Locate the cell with the specified text and output its [x, y] center coordinate. 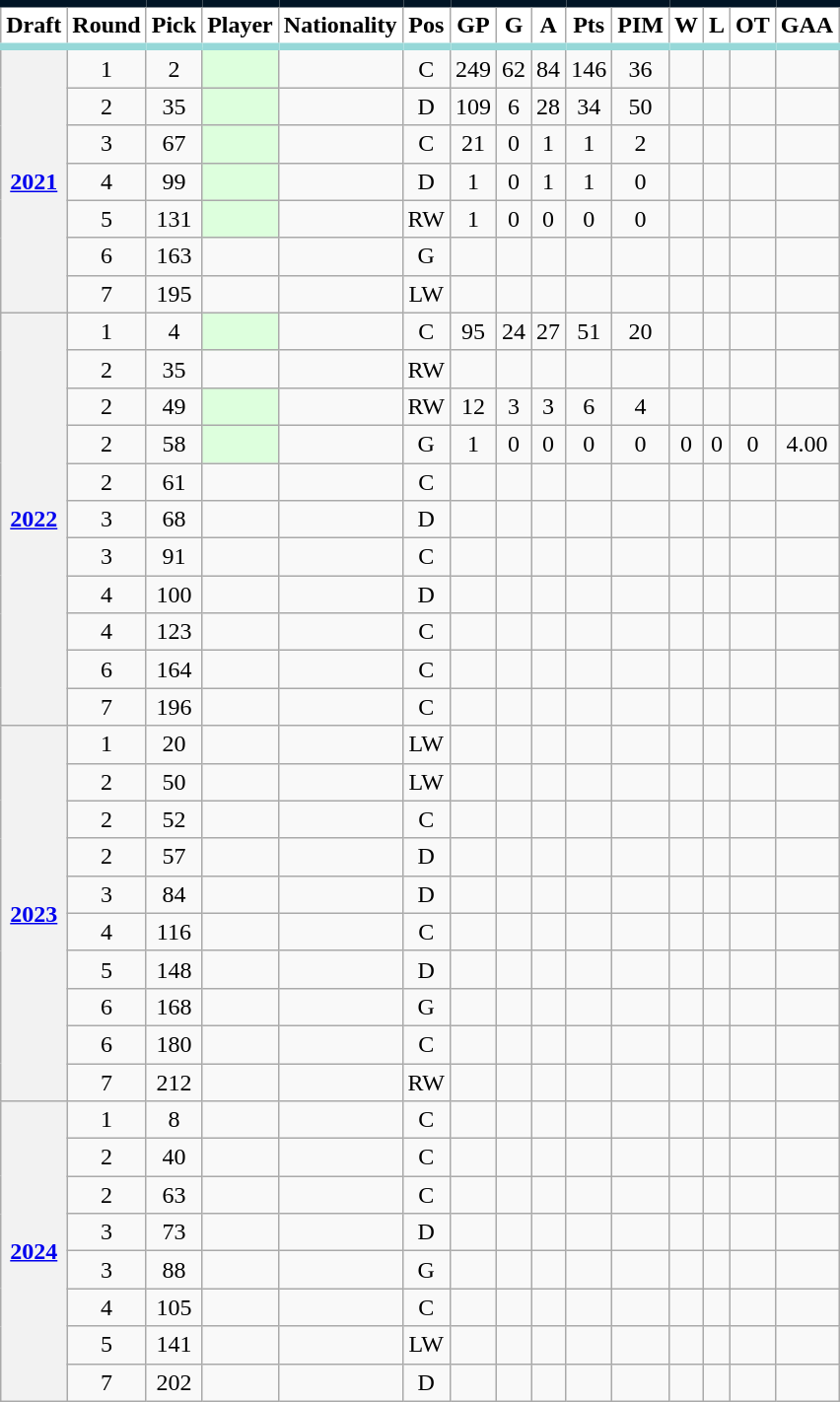
123 [174, 632]
4.00 [806, 444]
2023 [34, 913]
116 [174, 932]
180 [174, 1044]
67 [174, 144]
W [686, 26]
GAA [806, 26]
40 [174, 1157]
58 [174, 444]
Nationality [340, 26]
202 [174, 1382]
131 [174, 219]
51 [590, 331]
A [548, 26]
141 [174, 1345]
63 [174, 1195]
OT [753, 26]
L [716, 26]
Pos [426, 26]
PIM [641, 26]
24 [515, 331]
196 [174, 707]
61 [174, 482]
105 [174, 1307]
146 [590, 67]
163 [174, 256]
8 [174, 1120]
21 [473, 144]
164 [174, 669]
Pick [174, 26]
88 [174, 1270]
GP [473, 26]
Draft [34, 26]
2021 [34, 179]
73 [174, 1232]
99 [174, 181]
168 [174, 1007]
49 [174, 406]
249 [473, 67]
2024 [34, 1251]
2022 [34, 519]
100 [174, 595]
36 [641, 67]
12 [473, 406]
91 [174, 557]
Pts [590, 26]
62 [515, 67]
Player [241, 26]
68 [174, 520]
212 [174, 1082]
109 [473, 106]
57 [174, 857]
Round [106, 26]
95 [473, 331]
148 [174, 969]
34 [590, 106]
195 [174, 294]
28 [548, 106]
27 [548, 331]
52 [174, 819]
